Provide the (X, Y) coordinate of the cell's center where the given text is located.  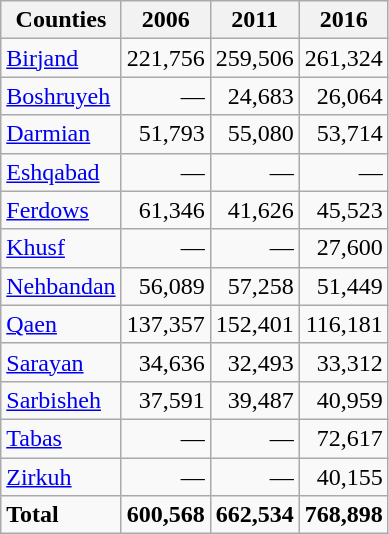
Nehbandan (61, 286)
259,506 (254, 58)
Qaen (61, 324)
Birjand (61, 58)
Counties (61, 20)
2006 (166, 20)
55,080 (254, 134)
Sarbisheh (61, 400)
2016 (344, 20)
Tabas (61, 438)
51,449 (344, 286)
2011 (254, 20)
34,636 (166, 362)
56,089 (166, 286)
Khusf (61, 248)
40,959 (344, 400)
137,357 (166, 324)
45,523 (344, 210)
57,258 (254, 286)
61,346 (166, 210)
Total (61, 515)
Eshqabad (61, 172)
Boshruyeh (61, 96)
51,793 (166, 134)
33,312 (344, 362)
768,898 (344, 515)
221,756 (166, 58)
116,181 (344, 324)
41,626 (254, 210)
26,064 (344, 96)
72,617 (344, 438)
Ferdows (61, 210)
662,534 (254, 515)
39,487 (254, 400)
37,591 (166, 400)
40,155 (344, 477)
Sarayan (61, 362)
261,324 (344, 58)
24,683 (254, 96)
152,401 (254, 324)
Zirkuh (61, 477)
600,568 (166, 515)
32,493 (254, 362)
27,600 (344, 248)
Darmian (61, 134)
53,714 (344, 134)
